For the text-containing cell, return its midpoint in (X, Y) coordinate format. 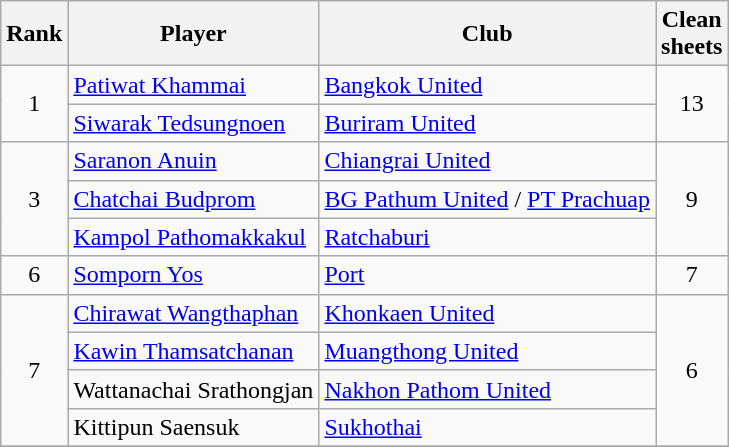
Khonkaen United (488, 313)
Bangkok United (488, 85)
Port (488, 275)
Chirawat Wangthaphan (194, 313)
Wattanachai Srathongjan (194, 389)
Somporn Yos (194, 275)
Ratchaburi (488, 237)
Cleansheets (692, 34)
1 (34, 104)
Muangthong United (488, 351)
Nakhon Pathom United (488, 389)
Club (488, 34)
Siwarak Tedsungnoen (194, 123)
Buriram United (488, 123)
BG Pathum United / PT Prachuap (488, 199)
Player (194, 34)
Kawin Thamsatchanan (194, 351)
3 (34, 199)
Saranon Anuin (194, 161)
Chatchai Budprom (194, 199)
Rank (34, 34)
Patiwat Khammai (194, 85)
13 (692, 104)
Kittipun Saensuk (194, 427)
Chiangrai United (488, 161)
Sukhothai (488, 427)
Kampol Pathomakkakul (194, 237)
9 (692, 199)
